Detect which cell encompasses the target text, then output its (X, Y) center coordinate. 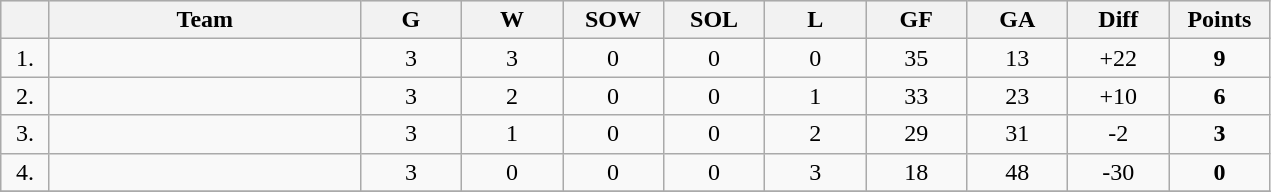
23 (1018, 96)
GF (916, 20)
+10 (1118, 96)
G (410, 20)
18 (916, 172)
31 (1018, 134)
Team (204, 20)
29 (916, 134)
W (512, 20)
6 (1220, 96)
3. (26, 134)
SOW (612, 20)
Points (1220, 20)
+22 (1118, 58)
SOL (714, 20)
Diff (1118, 20)
-30 (1118, 172)
1. (26, 58)
-2 (1118, 134)
2. (26, 96)
4. (26, 172)
13 (1018, 58)
48 (1018, 172)
35 (916, 58)
L (816, 20)
33 (916, 96)
9 (1220, 58)
GA (1018, 20)
